Determine the (x, y) coordinate at the center of the cell enclosing the given text.  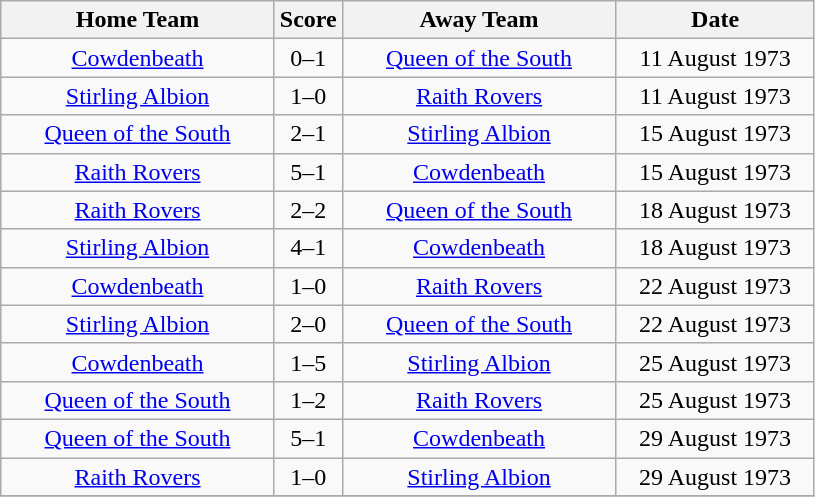
2–1 (308, 134)
0–1 (308, 58)
2–0 (308, 324)
Home Team (138, 20)
2–2 (308, 210)
Away Team (479, 20)
1–5 (308, 362)
1–2 (308, 400)
Score (308, 20)
Date (716, 20)
4–1 (308, 248)
